For the text-containing cell, return its midpoint in (x, y) coordinate format. 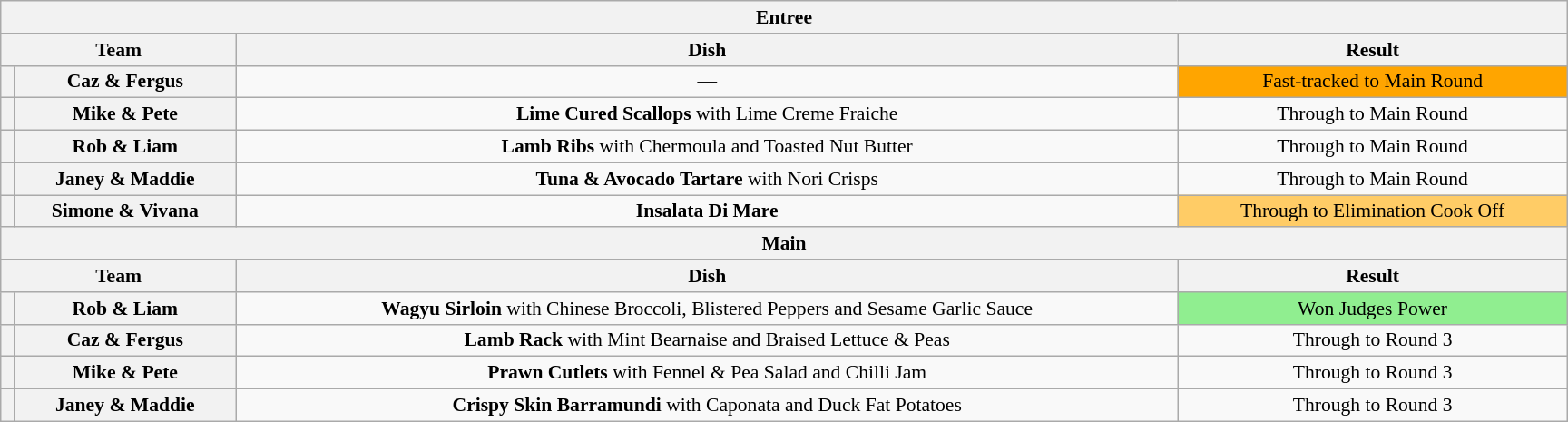
Won Judges Power (1372, 309)
Lime Cured Scallops with Lime Creme Fraiche (706, 114)
Entree (784, 17)
Wagyu Sirloin with Chinese Broccoli, Blistered Peppers and Sesame Garlic Sauce (706, 309)
Simone & Vivana (125, 211)
Fast-tracked to Main Round (1372, 82)
Main (784, 244)
Prawn Cutlets with Fennel & Pea Salad and Chilli Jam (706, 373)
Crispy Skin Barramundi with Caponata and Duck Fat Potatoes (706, 406)
— (706, 82)
Lamb Rack with Mint Bearnaise and Braised Lettuce & Peas (706, 340)
Tuna & Avocado Tartare with Nori Crisps (706, 179)
Insalata Di Mare (706, 211)
Through to Elimination Cook Off (1372, 211)
Lamb Ribs with Chermoula and Toasted Nut Butter (706, 147)
